Provide the (x, y) coordinate of the cell's center where the given text is located.  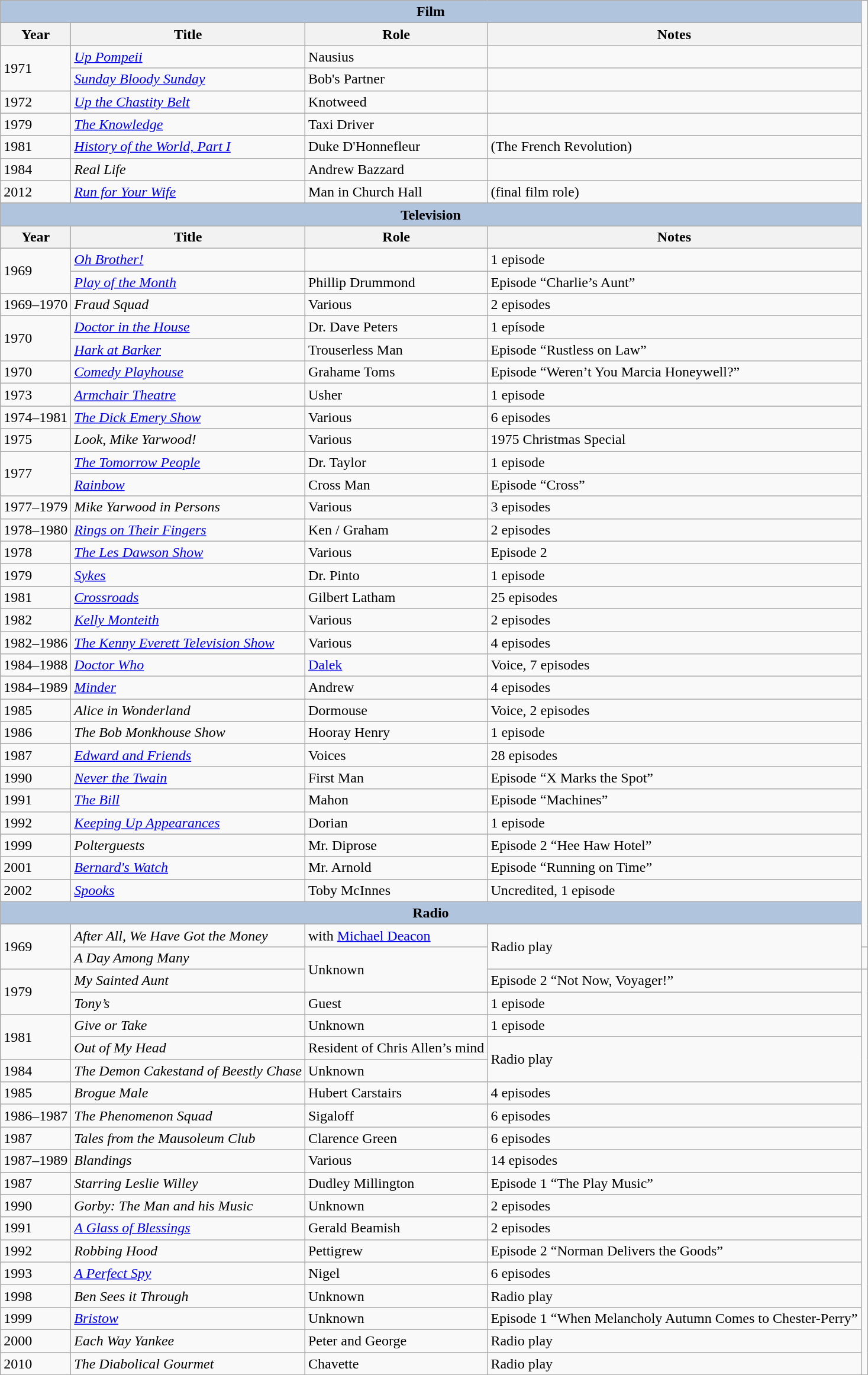
Kelly Monteith (188, 620)
Peter and George (396, 1341)
1998 (36, 1296)
Out of My Head (188, 1048)
1975 (36, 440)
A Glass of Blessings (188, 1228)
Clarence Green (396, 1138)
Look, Mike Yarwood! (188, 440)
The Dick Emery Show (188, 417)
1986–1987 (36, 1116)
Tales from the Mausoleum Club (188, 1138)
1978–1980 (36, 530)
The Phenomenon Squad (188, 1116)
Man in Church Hall (396, 192)
Voices (396, 755)
Armchair Theatre (188, 395)
Up the Chastity Belt (188, 102)
My Sainted Aunt (188, 980)
Hark at Barker (188, 350)
1984–1989 (36, 688)
The Tomorrow People (188, 462)
Chavette (396, 1363)
The Kenny Everett Television Show (188, 642)
Episode 1 “When Melancholy Autumn Comes to Chester-Perry” (675, 1318)
Ben Sees it Through (188, 1296)
3 episodes (675, 507)
1987–1989 (36, 1161)
Ken / Graham (396, 530)
1969–1970 (36, 305)
Dr. Pinto (396, 575)
The Knowledge (188, 124)
Dorian (396, 823)
Episode 2 “Hee Haw Hotel” (675, 845)
2010 (36, 1363)
1993 (36, 1273)
Episode “Charlie’s Aunt” (675, 282)
Tony’s (188, 1003)
Bob's Partner (396, 79)
Crossroads (188, 597)
Episode “X Marks the Spot” (675, 778)
Sunday Bloody Sunday (188, 79)
Episode “Cross” (675, 485)
(final film role) (675, 192)
Bristow (188, 1318)
Play of the Month (188, 282)
Episode “Machines” (675, 800)
with Michael Deacon (396, 935)
Dormouse (396, 710)
Mr. Arnold (396, 868)
Minder (188, 688)
Film (431, 12)
Episode 2 “Not Now, Voyager!” (675, 980)
History of the World, Part I (188, 147)
Keeping Up Appearances (188, 823)
Robbing Hood (188, 1251)
1978 (36, 552)
1974–1981 (36, 417)
(The French Revolution) (675, 147)
Run for Your Wife (188, 192)
Sykes (188, 575)
2000 (36, 1341)
Comedy Playhouse (188, 372)
Each Way Yankee (188, 1341)
Episode 2 “Norman Delivers the Goods” (675, 1251)
Rainbow (188, 485)
Phillip Drummond (396, 282)
1982 (36, 620)
Hooray Henry (396, 733)
Pettigrew (396, 1251)
1 epísode (675, 327)
Mahon (396, 800)
Hubert Carstairs (396, 1093)
Gerald Beamish (396, 1228)
Polterguests (188, 845)
Give or Take (188, 1026)
Dr. Taylor (396, 462)
1977–1979 (36, 507)
Mr. Diprose (396, 845)
2001 (36, 868)
Up Pompeii (188, 57)
The Demon Cakestand of Beestly Chase (188, 1071)
Oh Brother! (188, 259)
Doctor in the House (188, 327)
1971 (36, 68)
Fraud Squad (188, 305)
Edward and Friends (188, 755)
1977 (36, 474)
The Bill (188, 800)
Spooks (188, 890)
Dr. Dave Peters (396, 327)
Bernard's Watch (188, 868)
Grahame Toms (396, 372)
Mike Yarwood in Persons (188, 507)
Toby McInnes (396, 890)
Starring Leslie Willey (188, 1183)
Episode “Rustless on Law” (675, 350)
Trouserless Man (396, 350)
Rings on Their Fingers (188, 530)
1986 (36, 733)
Doctor Who (188, 665)
Duke D'Honnefleur (396, 147)
Nigel (396, 1273)
Dalek (396, 665)
Knotweed (396, 102)
2002 (36, 890)
1973 (36, 395)
The Diabolical Gourmet (188, 1363)
Voice, 2 episodes (675, 710)
28 episodes (675, 755)
Blandings (188, 1161)
Gorby: The Man and his Music (188, 1206)
Gilbert Latham (396, 597)
Alice in Wonderland (188, 710)
Guest (396, 1003)
Episode “Running on Time” (675, 868)
Radio (431, 913)
The Bob Monkhouse Show (188, 733)
Episode 2 (675, 552)
Voice, 7 episodes (675, 665)
Sigaloff (396, 1116)
2012 (36, 192)
Nausius (396, 57)
Andrew (396, 688)
1975 Christmas Special (675, 440)
Brogue Male (188, 1093)
The Les Dawson Show (188, 552)
Episode “Weren’t You Marcia Honeywell?” (675, 372)
Usher (396, 395)
25 episodes (675, 597)
Cross Man (396, 485)
Never the Twain (188, 778)
First Man (396, 778)
A Perfect Spy (188, 1273)
Uncredited, 1 episode (675, 890)
14 episodes (675, 1161)
Television (431, 214)
1984–1988 (36, 665)
Andrew Bazzard (396, 169)
Dudley Millington (396, 1183)
Real Life (188, 169)
1982–1986 (36, 642)
A Day Among Many (188, 958)
Resident of Chris Allen’s mind (396, 1048)
Episode 1 “The Play Music” (675, 1183)
Taxi Driver (396, 124)
After All, We Have Got the Money (188, 935)
1972 (36, 102)
